Return the [x, y] coordinate for the center point of the cell that contains the specified text.  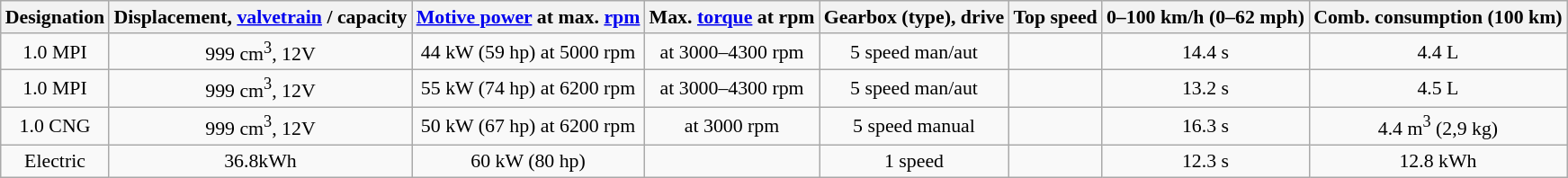
4.4 m3 (2,9 kg) [1438, 126]
12.8 kWh [1438, 160]
Comb. consumption (100 km) [1438, 16]
Gearbox (type), drive [914, 16]
60 kW (80 hp) [529, 160]
4.5 L [1438, 88]
0–100 km/h (0–62 mph) [1205, 16]
at 3000 rpm [732, 126]
Designation [56, 16]
50 kW (67 hp) at 6200 rpm [529, 126]
Displacement, valvetrain / capacity [260, 16]
Motive power at max. rpm [529, 16]
44 kW (59 hp) at 5000 rpm [529, 50]
14.4 s [1205, 50]
1.0 CNG [56, 126]
55 kW (74 hp) at 6200 rpm [529, 88]
Electric [56, 160]
13.2 s [1205, 88]
16.3 s [1205, 126]
Top speed [1054, 16]
12.3 s [1205, 160]
4.4 L [1438, 50]
5 speed manual [914, 126]
1 speed [914, 160]
36.8kWh [260, 160]
Max. torque at rpm [732, 16]
